Search for the cell housing the specified text and yield its [X, Y] center coordinate. 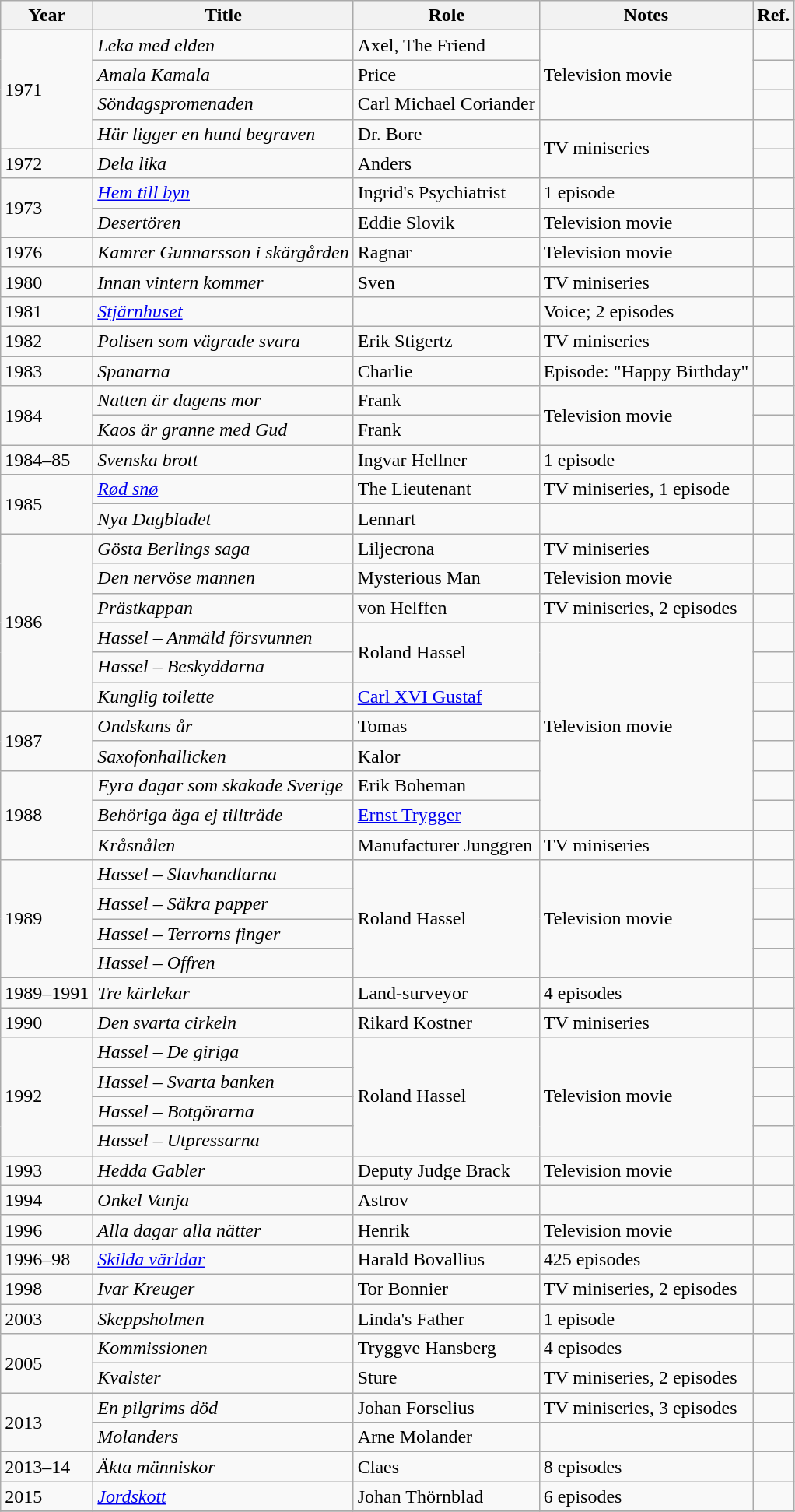
Stjärnhuset [223, 311]
Kommissionen [223, 1349]
Onkel Vanja [223, 1200]
Natten är dagens mor [223, 401]
Ragnar [447, 252]
1972 [47, 163]
Hassel – Offren [223, 963]
Här ligger en hund begraven [223, 134]
Kamrer Gunnarsson i skärgården [223, 252]
Hassel – Utpressarna [223, 1141]
Kråsnålen [223, 844]
Sture [447, 1378]
Leka med elden [223, 45]
Carl XVI Gustaf [447, 696]
1984 [47, 416]
Hedda Gabler [223, 1170]
Mysterious Man [447, 578]
Claes [447, 1467]
Lennart [447, 519]
Tryggve Hansberg [447, 1349]
8 episodes [646, 1467]
Hassel – Anmäld försvunnen [223, 637]
Innan vintern kommer [223, 282]
Kunglig toilette [223, 696]
Ref. [773, 16]
Saxofonhallicken [223, 756]
1973 [47, 208]
Episode: "Happy Birthday" [646, 371]
1987 [47, 741]
1980 [47, 282]
Spanarna [223, 371]
Skeppsholmen [223, 1319]
2005 [47, 1363]
Molanders [223, 1437]
Charlie [447, 371]
1971 [47, 89]
Prästkappan [223, 608]
Hassel – Säkra papper [223, 904]
TV miniseries, 1 episode [646, 489]
Carl Michael Coriander [447, 104]
1981 [47, 311]
1996 [47, 1230]
Kvalster [223, 1378]
Desertören [223, 223]
Behöriga äga ej tillträde [223, 815]
2015 [47, 1496]
Notes [646, 16]
Ivar Kreuger [223, 1289]
Äkta människor [223, 1467]
Erik Stigertz [447, 341]
Tomas [447, 726]
Deputy Judge Brack [447, 1170]
The Lieutenant [447, 489]
Den svarta cirkeln [223, 1023]
2013–14 [47, 1467]
Hassel – De giriga [223, 1052]
425 episodes [646, 1259]
Title [223, 16]
1992 [47, 1096]
1984–85 [47, 460]
Hassel – Slavhandlarna [223, 875]
Voice; 2 episodes [646, 311]
von Helffen [447, 608]
2003 [47, 1319]
Anders [447, 163]
Ingrid's Psychiatrist [447, 193]
Arne Molander [447, 1437]
1994 [47, 1200]
Fyra dagar som skakade Sverige [223, 785]
1983 [47, 371]
1996–98 [47, 1259]
Jordskott [223, 1496]
Manufacturer Junggren [447, 844]
Nya Dagbladet [223, 519]
Hassel – Terrorns finger [223, 934]
1989–1991 [47, 993]
Kalor [447, 756]
Harald Bovallius [447, 1259]
1988 [47, 815]
Role [447, 16]
Astrov [447, 1200]
Land-surveyor [447, 993]
Alla dagar alla nätter [223, 1230]
Henrik [447, 1230]
Tre kärlekar [223, 993]
Johan Thörnblad [447, 1496]
Tor Bonnier [447, 1289]
Rikard Kostner [447, 1023]
Polisen som vägrade svara [223, 341]
Erik Boheman [447, 785]
TV miniseries, 3 episodes [646, 1408]
Dr. Bore [447, 134]
Dela lika [223, 163]
2013 [47, 1423]
1986 [47, 623]
Hem till byn [223, 193]
1998 [47, 1289]
Liljecrona [447, 549]
1989 [47, 919]
1985 [47, 504]
Hassel – Beskyddarna [223, 667]
1976 [47, 252]
Söndagspromenaden [223, 104]
1982 [47, 341]
Gösta Berlings saga [223, 549]
Ondskans år [223, 726]
Year [47, 16]
1990 [47, 1023]
En pilgrims död [223, 1408]
Rød snø [223, 489]
1993 [47, 1170]
Johan Forselius [447, 1408]
Axel, The Friend [447, 45]
Hassel – Botgörarna [223, 1111]
Den nervöse mannen [223, 578]
Eddie Slovik [447, 223]
6 episodes [646, 1496]
Skilda världar [223, 1259]
Ernst Trygger [447, 815]
Svenska brott [223, 460]
Amala Kamala [223, 75]
Kaos är granne med Gud [223, 430]
Price [447, 75]
Ingvar Hellner [447, 460]
Linda's Father [447, 1319]
Hassel – Svarta banken [223, 1082]
Sven [447, 282]
